Extract the (X, Y) coordinate from the center of the cell holding the provided text.  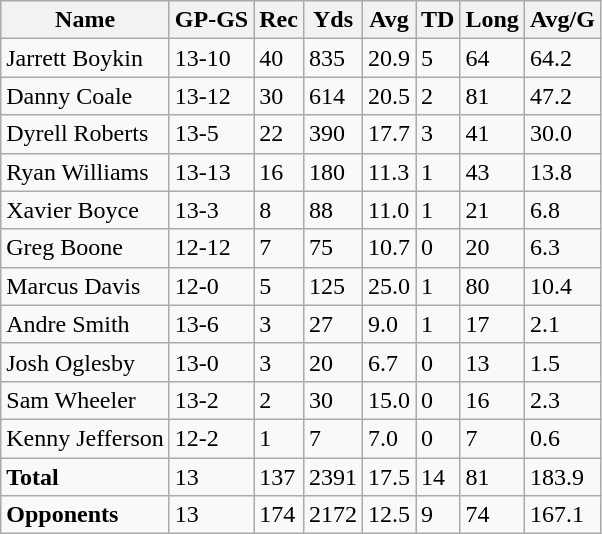
10.4 (562, 286)
6.7 (390, 362)
17.7 (390, 134)
11.0 (390, 210)
Rec (279, 20)
13-6 (211, 324)
20.9 (390, 58)
2172 (332, 515)
64 (492, 58)
Yds (332, 20)
Jarrett Boykin (86, 58)
12-0 (211, 286)
88 (332, 210)
8 (279, 210)
GP-GS (211, 20)
11.3 (390, 172)
25.0 (390, 286)
0.6 (562, 438)
614 (332, 96)
390 (332, 134)
Josh Oglesby (86, 362)
13-0 (211, 362)
15.0 (390, 400)
7.0 (390, 438)
17.5 (390, 477)
13-13 (211, 172)
13-2 (211, 400)
13-3 (211, 210)
75 (332, 248)
6.3 (562, 248)
41 (492, 134)
14 (438, 477)
174 (279, 515)
12-2 (211, 438)
TD (438, 20)
64.2 (562, 58)
Ryan Williams (86, 172)
6.8 (562, 210)
Opponents (86, 515)
9.0 (390, 324)
167.1 (562, 515)
12-12 (211, 248)
Avg/G (562, 20)
Marcus Davis (86, 286)
9 (438, 515)
74 (492, 515)
Greg Boone (86, 248)
13-5 (211, 134)
1.5 (562, 362)
2.3 (562, 400)
137 (279, 477)
80 (492, 286)
180 (332, 172)
43 (492, 172)
13-10 (211, 58)
Andre Smith (86, 324)
Dyrell Roberts (86, 134)
2391 (332, 477)
20.5 (390, 96)
12.5 (390, 515)
125 (332, 286)
Long (492, 20)
2.1 (562, 324)
17 (492, 324)
Avg (390, 20)
835 (332, 58)
30.0 (562, 134)
Kenny Jefferson (86, 438)
Sam Wheeler (86, 400)
13-12 (211, 96)
Name (86, 20)
183.9 (562, 477)
21 (492, 210)
Xavier Boyce (86, 210)
Total (86, 477)
47.2 (562, 96)
27 (332, 324)
Danny Coale (86, 96)
13.8 (562, 172)
22 (279, 134)
10.7 (390, 248)
40 (279, 58)
